Pinpoint the cell where the given text exists, returning its [x, y] midpoint coordinate. 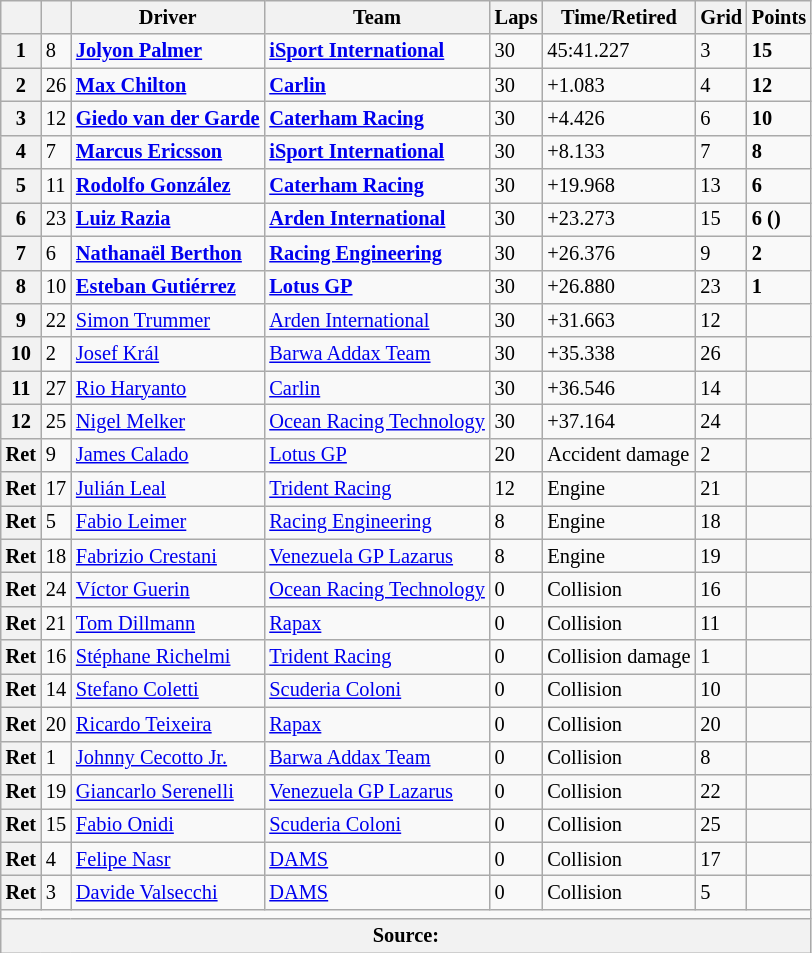
Giancarlo Serenelli [168, 791]
+19.968 [618, 186]
Team [376, 17]
Fabrizio Crestani [168, 556]
Max Chilton [168, 85]
Julián Leal [168, 489]
6 () [779, 219]
Driver [168, 17]
+4.426 [618, 118]
+36.546 [618, 388]
27 [56, 388]
Marcus Ericsson [168, 152]
Josef Král [168, 354]
+1.083 [618, 85]
+26.880 [618, 287]
Esteban Gutiérrez [168, 287]
+23.273 [618, 219]
Points [779, 17]
+31.663 [618, 320]
Johnny Cecotto Jr. [168, 758]
+8.133 [618, 152]
Laps [516, 17]
Fabio Leimer [168, 522]
Davide Valsecchi [168, 892]
James Calado [168, 455]
Ricardo Teixeira [168, 724]
Source: [406, 936]
Time/Retired [618, 17]
Stefano Coletti [168, 690]
Fabio Onidi [168, 825]
Luiz Razia [168, 219]
Stéphane Richelmi [168, 657]
Rodolfo González [168, 186]
Grid [721, 17]
45:41.227 [618, 51]
Víctor Guerin [168, 589]
Rio Haryanto [168, 388]
+37.164 [618, 421]
Nigel Melker [168, 421]
Jolyon Palmer [168, 51]
+26.376 [618, 253]
Felipe Nasr [168, 859]
Collision damage [618, 657]
Accident damage [618, 455]
Tom Dillmann [168, 623]
13 [721, 186]
Simon Trummer [168, 320]
+35.338 [618, 354]
Nathanaël Berthon [168, 253]
Giedo van der Garde [168, 118]
